Find where the given text appears and provide that cell's center as [x, y] coordinate. 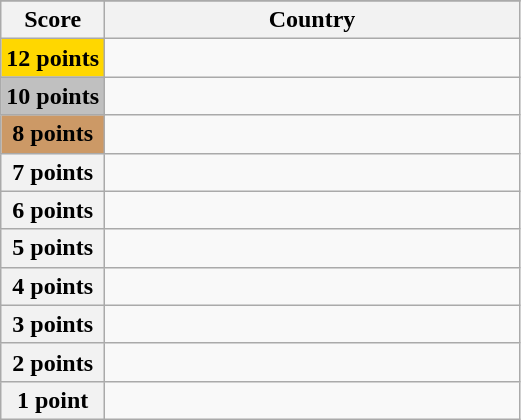
3 points [53, 324]
Score [53, 20]
12 points [53, 58]
4 points [53, 286]
8 points [53, 134]
2 points [53, 362]
5 points [53, 248]
10 points [53, 96]
7 points [53, 172]
6 points [53, 210]
1 point [53, 400]
Country [312, 20]
